Provide the (x, y) coordinate of the cell's center where the given text is located.  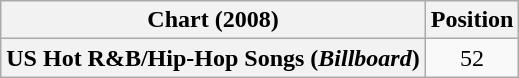
US Hot R&B/Hip-Hop Songs (Billboard) (213, 58)
Position (472, 20)
52 (472, 58)
Chart (2008) (213, 20)
